Locate the cell with the specified text and output its [x, y] center coordinate. 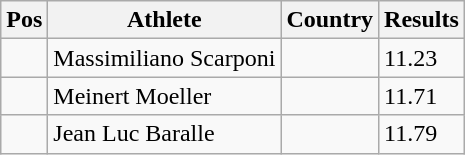
Results [422, 20]
Meinert Moeller [164, 96]
11.23 [422, 58]
11.79 [422, 134]
Country [330, 20]
11.71 [422, 96]
Athlete [164, 20]
Massimiliano Scarponi [164, 58]
Jean Luc Baralle [164, 134]
Pos [24, 20]
